Locate the cell with the specified text and output its [X, Y] center coordinate. 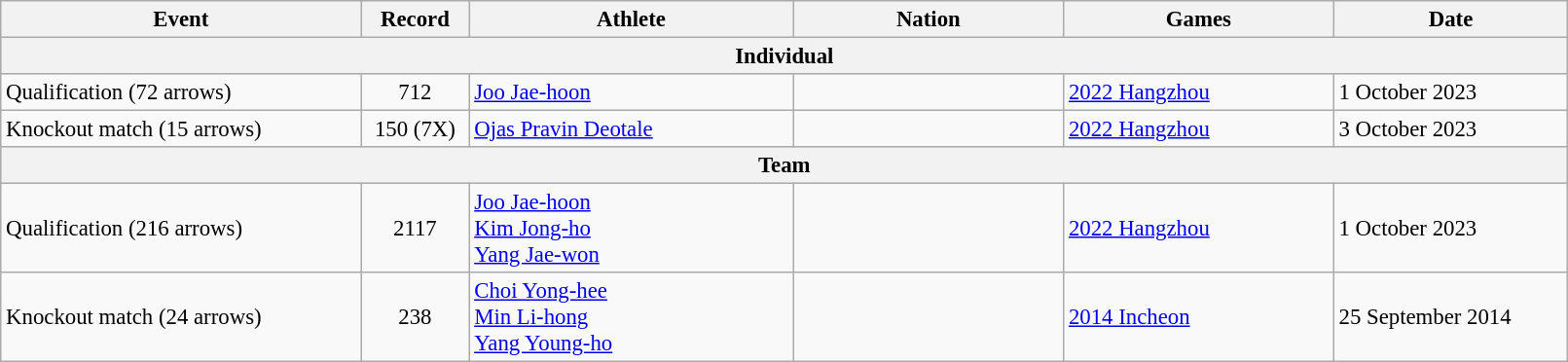
Event [181, 19]
3 October 2023 [1450, 129]
Team [784, 165]
Choi Yong-heeMin Li-hongYang Young-ho [631, 317]
Individual [784, 56]
Knockout match (24 arrows) [181, 317]
Nation [929, 19]
Qualification (216 arrows) [181, 229]
150 (7X) [415, 129]
Joo Jae-hoonKim Jong-hoYang Jae-won [631, 229]
712 [415, 92]
2014 Incheon [1199, 317]
2117 [415, 229]
Record [415, 19]
25 September 2014 [1450, 317]
Qualification (72 arrows) [181, 92]
Games [1199, 19]
Athlete [631, 19]
238 [415, 317]
Knockout match (15 arrows) [181, 129]
Date [1450, 19]
Joo Jae-hoon [631, 92]
Ojas Pravin Deotale [631, 129]
